Determine the [X, Y] coordinate at the center of the cell enclosing the given text.  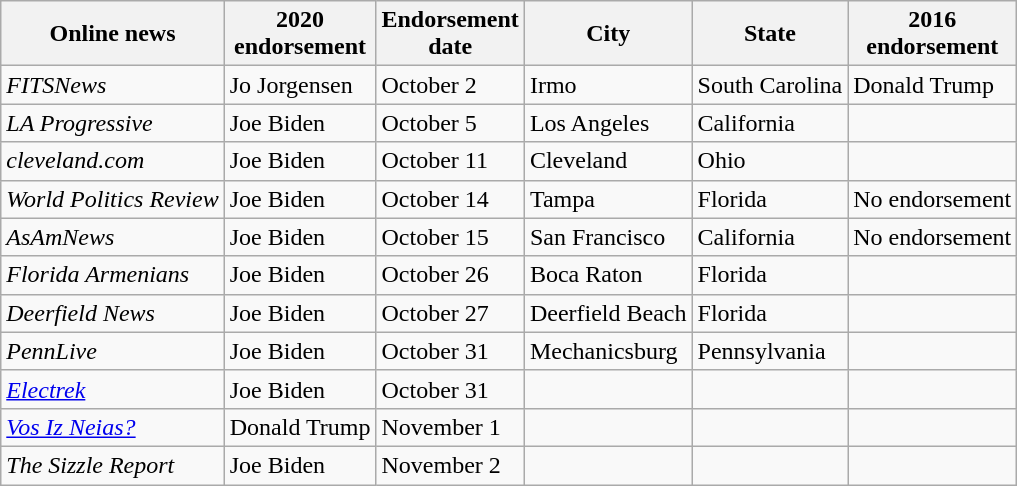
San Francisco [608, 237]
November 1 [450, 427]
October 15 [450, 237]
State [770, 34]
The Sizzle Report [112, 465]
October 5 [450, 123]
Los Angeles [608, 123]
Electrek [112, 389]
Tampa [608, 199]
PennLive [112, 351]
Florida Armenians [112, 275]
2020endorsement [300, 34]
AsAmNews [112, 237]
Deerfield Beach [608, 313]
Boca Raton [608, 275]
Jo Jorgensen [300, 85]
October 2 [450, 85]
Ohio [770, 161]
October 27 [450, 313]
Cleveland [608, 161]
November 2 [450, 465]
Online news [112, 34]
October 26 [450, 275]
Deerfield News [112, 313]
Mechanicsburg [608, 351]
City [608, 34]
Endorsementdate [450, 34]
LA Progressive [112, 123]
South Carolina [770, 85]
Irmo [608, 85]
World Politics Review [112, 199]
October 11 [450, 161]
Vos Iz Neias? [112, 427]
cleveland.com [112, 161]
2016endorsement [932, 34]
FITSNews [112, 85]
October 14 [450, 199]
Pennsylvania [770, 351]
